Search for the cell housing the specified text and yield its [x, y] center coordinate. 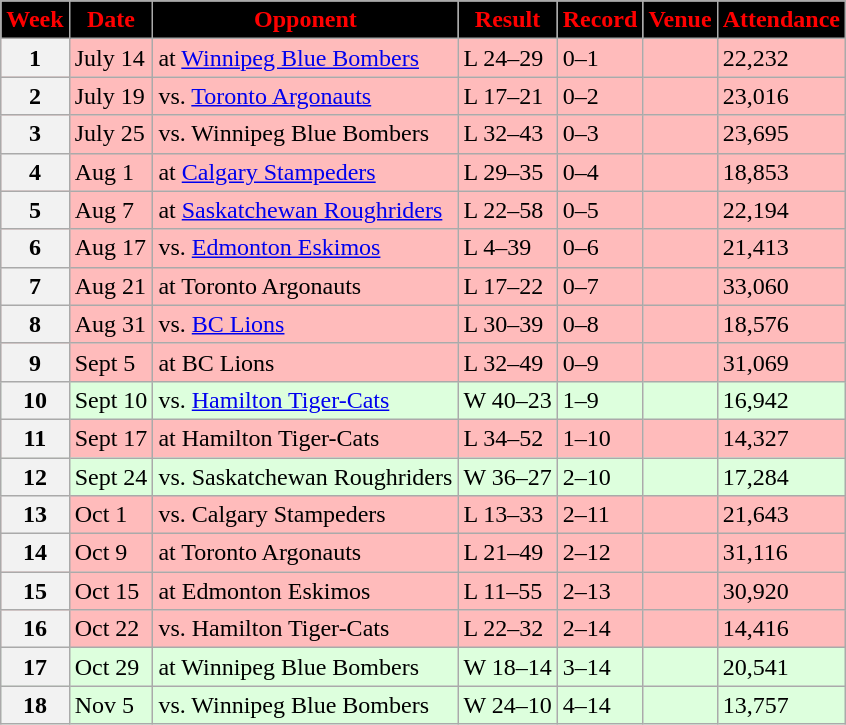
31,069 [781, 362]
Oct 15 [111, 591]
L 17–22 [508, 286]
L 17–21 [508, 96]
3 [35, 134]
Oct 9 [111, 553]
18,576 [781, 324]
14 [35, 553]
Result [508, 20]
at Saskatchewan Roughriders [306, 210]
vs. Edmonton Eskimos [306, 248]
22,232 [781, 58]
at Hamilton Tiger-Cats [306, 438]
15 [35, 591]
8 [35, 324]
July 14 [111, 58]
L 32–49 [508, 362]
0–4 [600, 172]
2–13 [600, 591]
Aug 7 [111, 210]
1–10 [600, 438]
0–3 [600, 134]
5 [35, 210]
Aug 17 [111, 248]
14,327 [781, 438]
Week [35, 20]
Record [600, 20]
July 19 [111, 96]
Aug 31 [111, 324]
Opponent [306, 20]
at Calgary Stampeders [306, 172]
6 [35, 248]
23,695 [781, 134]
21,643 [781, 515]
Attendance [781, 20]
23,016 [781, 96]
July 25 [111, 134]
Venue [680, 20]
0–8 [600, 324]
21,413 [781, 248]
10 [35, 400]
18 [35, 705]
22,194 [781, 210]
L 4–39 [508, 248]
at BC Lions [306, 362]
0–1 [600, 58]
vs. Calgary Stampeders [306, 515]
16,942 [781, 400]
18,853 [781, 172]
14,416 [781, 629]
17 [35, 667]
L 29–35 [508, 172]
1–9 [600, 400]
2–12 [600, 553]
L 21–49 [508, 553]
30,920 [781, 591]
0–7 [600, 286]
L 24–29 [508, 58]
W 18–14 [508, 667]
4–14 [600, 705]
L 22–32 [508, 629]
Sept 5 [111, 362]
W 24–10 [508, 705]
0–6 [600, 248]
Oct 22 [111, 629]
2–11 [600, 515]
33,060 [781, 286]
0–5 [600, 210]
L 30–39 [508, 324]
Aug 1 [111, 172]
L 22–58 [508, 210]
0–2 [600, 96]
at Edmonton Eskimos [306, 591]
11 [35, 438]
Aug 21 [111, 286]
Nov 5 [111, 705]
12 [35, 477]
Sept 17 [111, 438]
Oct 29 [111, 667]
Sept 24 [111, 477]
L 13–33 [508, 515]
2–14 [600, 629]
L 11–55 [508, 591]
Date [111, 20]
7 [35, 286]
vs. Toronto Argonauts [306, 96]
0–9 [600, 362]
vs. Saskatchewan Roughriders [306, 477]
L 34–52 [508, 438]
17,284 [781, 477]
Sept 10 [111, 400]
31,116 [781, 553]
Oct 1 [111, 515]
13,757 [781, 705]
13 [35, 515]
3–14 [600, 667]
16 [35, 629]
2 [35, 96]
W 40–23 [508, 400]
4 [35, 172]
L 32–43 [508, 134]
1 [35, 58]
2–10 [600, 477]
vs. BC Lions [306, 324]
9 [35, 362]
20,541 [781, 667]
W 36–27 [508, 477]
